Locate the cell with the specified text and output its [X, Y] center coordinate. 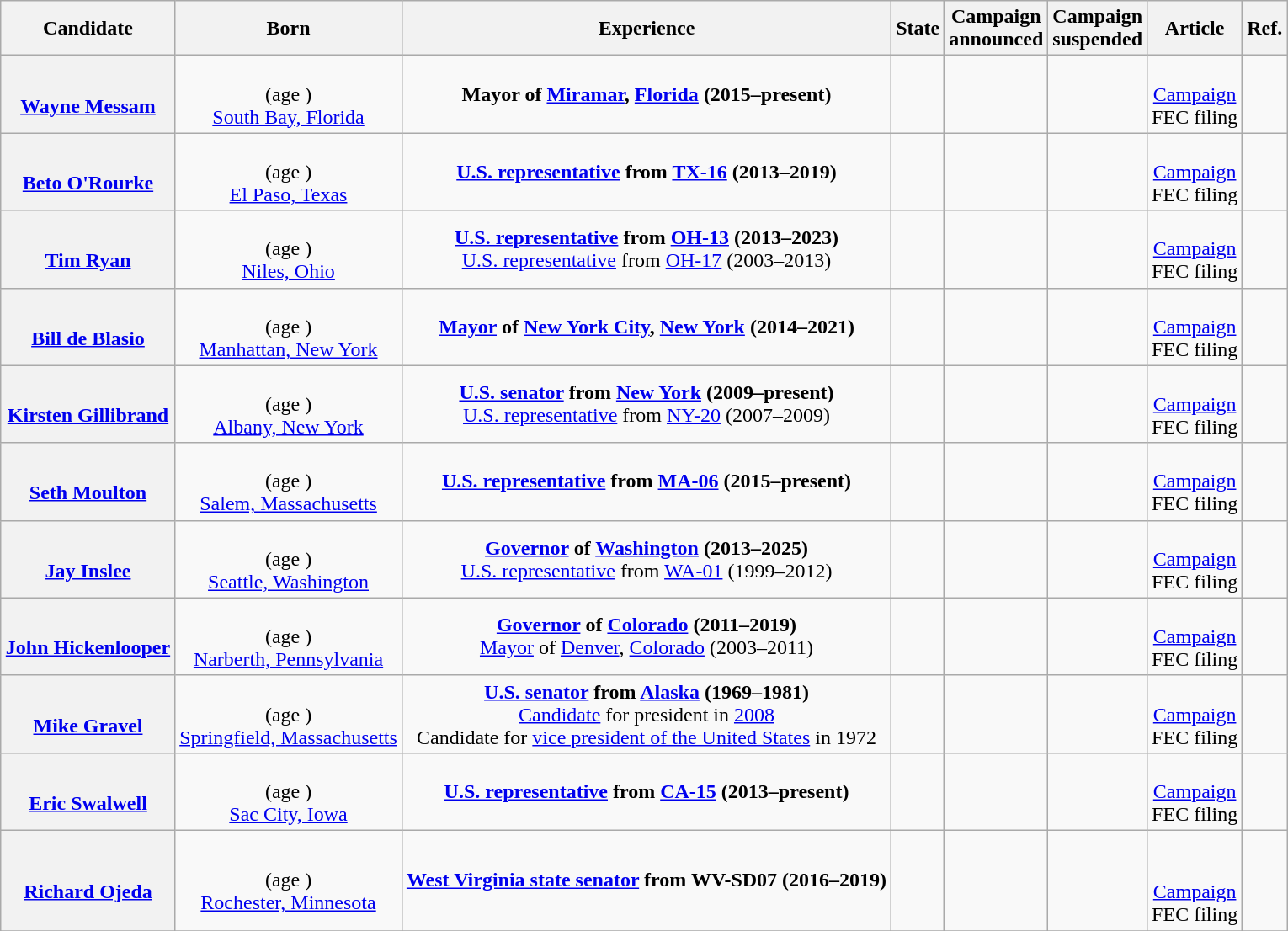
(age )Springfield, Massachusetts [289, 714]
Bill de Blasio [88, 327]
Campaignsuspended [1098, 29]
(age )Salem, Massachusetts [289, 481]
(age )Sac City, Iowa [289, 791]
U.S. representative from CA-15 (2013–present) [647, 791]
Tim Ryan [88, 249]
(age )Manhattan, New York [289, 327]
Experience [647, 29]
U.S. senator from New York (2009–present)U.S. representative from NY-20 (2007–2009) [647, 404]
Born [289, 29]
Eric Swalwell [88, 791]
Beto O'Rourke [88, 172]
U.S. representative from OH-13 (2013–2023)U.S. representative from OH-17 (2003–2013) [647, 249]
State [918, 29]
Candidate [88, 29]
(age )El Paso, Texas [289, 172]
Seth Moulton [88, 481]
U.S. representative from TX-16 (2013–2019) [647, 172]
Mayor of New York City, New York (2014–2021) [647, 327]
Kirsten Gillibrand [88, 404]
U.S. representative from MA-06 (2015–present) [647, 481]
Campaignannounced [997, 29]
Governor of Washington (2013–2025)U.S. representative from WA-01 (1999–2012) [647, 559]
(age )South Bay, Florida [289, 94]
(age )Niles, Ohio [289, 249]
(age )Narberth, Pennsylvania [289, 636]
West Virginia state senator from WV-SD07 (2016–2019) [647, 880]
Jay Inslee [88, 559]
Ref. [1264, 29]
(age )Seattle, Washington [289, 559]
Mike Gravel [88, 714]
(age )Rochester, Minnesota [289, 880]
Governor of Colorado (2011–2019)Mayor of Denver, Colorado (2003–2011) [647, 636]
Richard Ojeda [88, 880]
(age )Albany, New York [289, 404]
Mayor of Miramar, Florida (2015–present) [647, 94]
John Hickenlooper [88, 636]
Wayne Messam [88, 94]
U.S. senator from Alaska (1969–1981)Candidate for president in 2008Candidate for vice president of the United States in 1972 [647, 714]
Article [1195, 29]
